Scan for the cell matching the given text and deliver its [X, Y] coordinate at center. 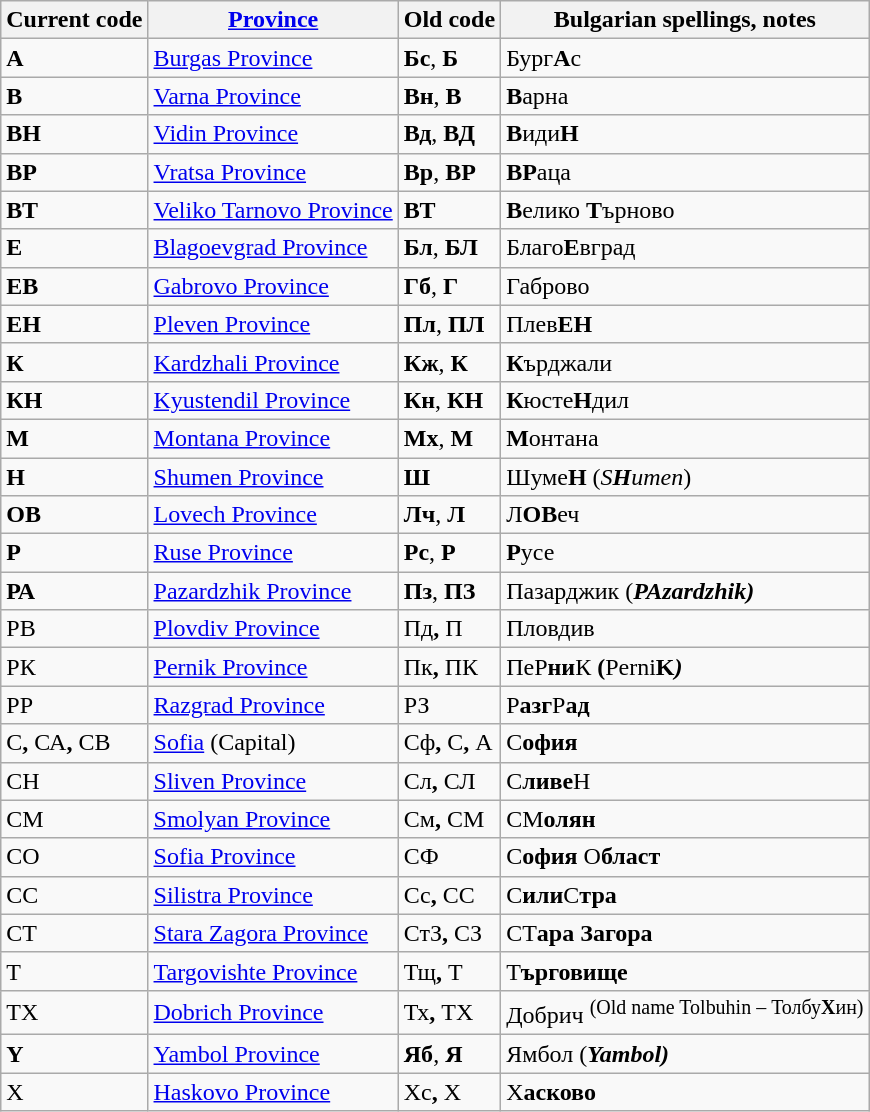
ПлевЕН [685, 324]
София Област [685, 857]
ОВ [74, 515]
СО [74, 857]
София [685, 743]
СТара Загора [685, 933]
Мх, М [449, 438]
Burgas Province [273, 58]
СН [74, 781]
К [74, 362]
Ш [449, 477]
Гб, Г [449, 286]
Gabrovo Province [273, 286]
Вд, ВД [449, 134]
Сф, С, А [449, 743]
РазгРад [685, 705]
БургАс [685, 58]
Кж, К [449, 362]
Н [74, 477]
Кн, КН [449, 400]
СтЗ, СЗ [449, 933]
Haskovo Province [273, 1092]
Хасково [685, 1092]
ВН [74, 134]
РА [74, 591]
Пл, ПЛ [449, 324]
Пд, П [449, 629]
РК [74, 667]
Р [74, 553]
Kardzhali Province [273, 362]
ЛОВеч [685, 515]
Кърджали [685, 362]
Габрово [685, 286]
Бс, Б [449, 58]
Dobrich Province [273, 1012]
Yambol Province [273, 1054]
Varna Province [273, 96]
КюстеНдил [685, 400]
БлагоЕвград [685, 248]
См, СМ [449, 819]
Ruse Province [273, 553]
ВРаца [685, 172]
Пазарджик (PAzardzhik) [685, 591]
СС [74, 895]
Kyustendil Province [273, 400]
Veliko Tarnovo Province [273, 210]
Бл, БЛ [449, 248]
Smolyan Province [273, 819]
Plovdiv Province [273, 629]
Blagoevgrad Province [273, 248]
РР [74, 705]
А [74, 58]
Current code [74, 20]
Лч, Л [449, 515]
СливеН [685, 781]
Vidin Province [273, 134]
С, СА, СB [74, 743]
Русе [685, 553]
Silistra Province [273, 895]
ПеРниК (PerniK) [685, 667]
Пк, ПК [449, 667]
Добрич (Old name Tolbuhin – ТолбуХин) [685, 1012]
Т [74, 971]
Montana Province [273, 438]
СилиСтра [685, 895]
Рс, Р [449, 553]
СФ [449, 857]
Велико Търново [685, 210]
ТХ [74, 1012]
Razgrad Province [273, 705]
СМолян [685, 819]
Ямбол (Yambol) [685, 1054]
Тщ, Т [449, 971]
Vratsa Province [273, 172]
КН [74, 400]
Province [273, 20]
В [74, 96]
Х [74, 1092]
М [74, 438]
Пловдив [685, 629]
Тх, ТХ [449, 1012]
ШумеН (SHumen) [685, 477]
Shumen Province [273, 477]
Sofia (Capital) [273, 743]
Pleven Province [273, 324]
Сл, СЛ [449, 781]
Bulgarian spellings, notes [685, 20]
Варна [685, 96]
Lovech Province [273, 515]
ЕВ [74, 286]
Сс, СС [449, 895]
Sliven Province [273, 781]
Вн, В [449, 96]
Вр, ВР [449, 172]
СМ [74, 819]
Яб, Я [449, 1054]
ВидиН [685, 134]
Хс, Х [449, 1092]
Е [74, 248]
ЕН [74, 324]
Монтана [685, 438]
Y [74, 1054]
Old code [449, 20]
Търговище [685, 971]
ВР [74, 172]
Stara Zagora Province [273, 933]
Targovishte Province [273, 971]
СТ [74, 933]
РВ [74, 629]
РЗ [449, 705]
Pernik Province [273, 667]
Пз, ПЗ [449, 591]
Pazardzhik Province [273, 591]
Sofia Province [273, 857]
